Extract the (X, Y) coordinate from the center of the cell holding the provided text.  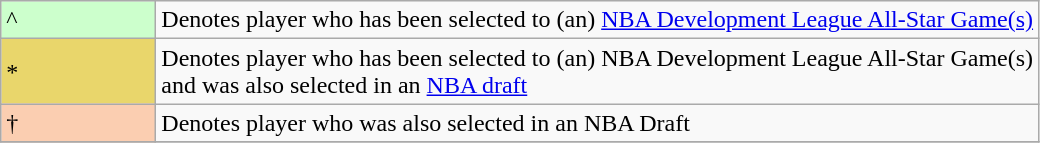
Denotes player who has been selected to (an) NBA Development League All-Star Game(s) and was also selected in an NBA draft (598, 72)
† (78, 123)
Denotes player who has been selected to (an) NBA Development League All-Star Game(s) (598, 20)
Denotes player who was also selected in an NBA Draft (598, 123)
^ (78, 20)
* (78, 72)
